Return (X, Y) of the center of cell containing provided text 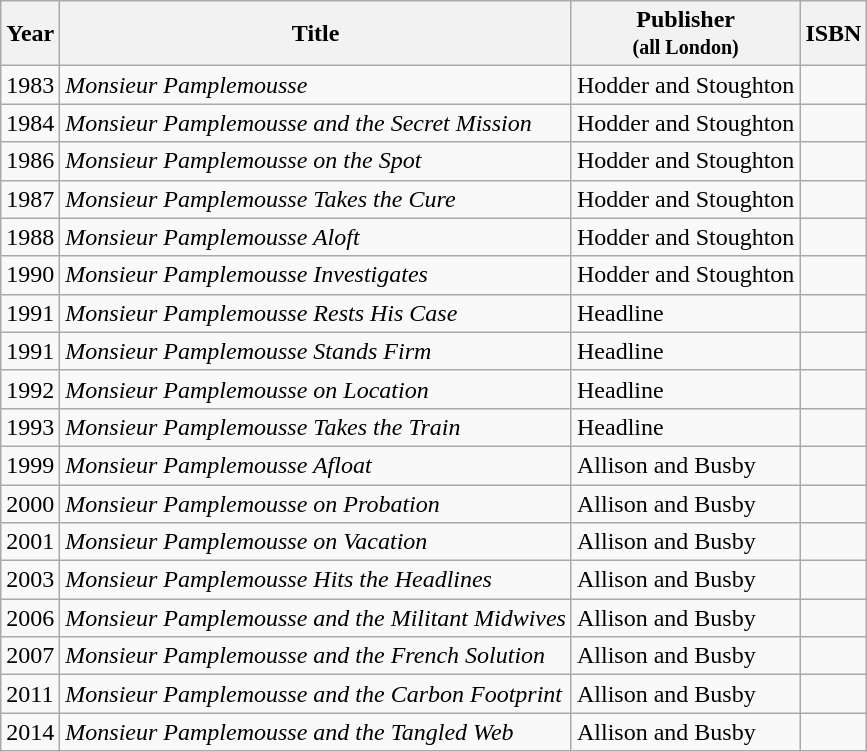
Publisher(all London) (685, 34)
Monsieur Pamplemousse and the Tangled Web (316, 732)
Monsieur Pamplemousse Hits the Headlines (316, 580)
1983 (30, 85)
1987 (30, 199)
2006 (30, 618)
1992 (30, 389)
Monsieur Pamplemousse on Location (316, 389)
2001 (30, 542)
Year (30, 34)
Monsieur Pamplemousse (316, 85)
2003 (30, 580)
Monsieur Pamplemousse on the Spot (316, 161)
Monsieur Pamplemousse Takes the Train (316, 427)
Monsieur Pamplemousse Aloft (316, 237)
1990 (30, 275)
1984 (30, 123)
Monsieur Pamplemousse and the Carbon Footprint (316, 694)
1988 (30, 237)
Monsieur Pamplemousse on Vacation (316, 542)
1999 (30, 465)
Monsieur Pamplemousse Afloat (316, 465)
2014 (30, 732)
Title (316, 34)
Monsieur Pamplemousse on Probation (316, 503)
1986 (30, 161)
2007 (30, 656)
Monsieur Pamplemousse Investigates (316, 275)
Monsieur Pamplemousse and the French Solution (316, 656)
2011 (30, 694)
2000 (30, 503)
Monsieur Pamplemousse Stands Firm (316, 351)
1993 (30, 427)
Monsieur Pamplemousse Rests His Case (316, 313)
Monsieur Pamplemousse and the Militant Midwives (316, 618)
Monsieur Pamplemousse and the Secret Mission (316, 123)
Monsieur Pamplemousse Takes the Cure (316, 199)
ISBN (834, 34)
